Search for the cell housing the specified text and yield its (X, Y) center coordinate. 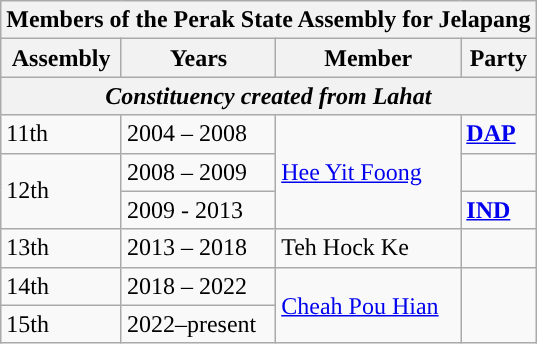
Party (498, 58)
12th (62, 191)
2004 – 2008 (198, 134)
11th (62, 134)
Cheah Pou Hian (368, 305)
Member (368, 58)
13th (62, 248)
2013 – 2018 (198, 248)
Hee Yit Foong (368, 172)
2009 - 2013 (198, 210)
Years (198, 58)
Assembly (62, 58)
15th (62, 324)
Members of the Perak State Assembly for Jelapang (268, 20)
DAP (498, 134)
2022–present (198, 324)
2008 – 2009 (198, 172)
Teh Hock Ke (368, 248)
IND (498, 210)
14th (62, 286)
2018 – 2022 (198, 286)
Constituency created from Lahat (268, 96)
